Pinpoint the cell where the given text exists, returning its [X, Y] midpoint coordinate. 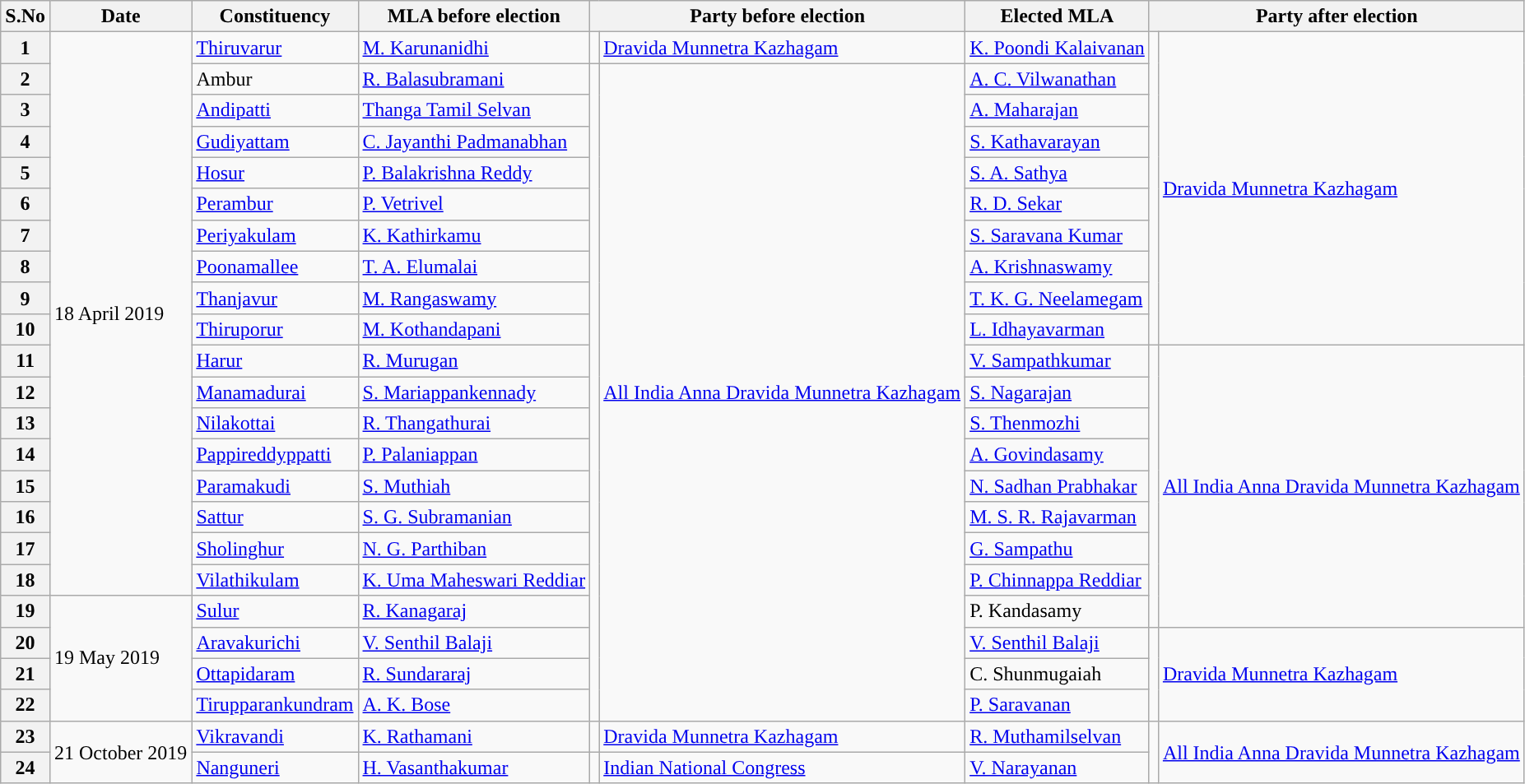
P. Chinnappa Reddiar [1058, 580]
Gudiyattam [275, 141]
G. Sampathu [1058, 549]
Vikravandi [275, 736]
S. Saravana Kumar [1058, 235]
Elected MLA [1058, 16]
21 October 2019 [120, 752]
Thiruvarur [275, 48]
R. Sundararaj [474, 674]
V. Sampathkumar [1058, 360]
18 April 2019 [120, 314]
11 [26, 360]
Date [120, 16]
A. Krishnaswamy [1058, 267]
T. K. G. Neelamegam [1058, 298]
Ambur [275, 79]
Constituency [275, 16]
M. Kothandapani [474, 329]
19 [26, 611]
MLA before election [474, 16]
Party before election [778, 16]
S. Kathavarayan [1058, 141]
S.No [26, 16]
22 [26, 705]
T. A. Elumalai [474, 267]
Hosur [275, 173]
Perambur [275, 204]
4 [26, 141]
18 [26, 580]
20 [26, 643]
R. Murugan [474, 360]
10 [26, 329]
K. Uma Maheswari Reddiar [474, 580]
P. Saravanan [1058, 705]
Sattur [275, 517]
A. Maharajan [1058, 110]
S. Muthiah [474, 486]
S. Thenmozhi [1058, 424]
R. Kanagaraj [474, 611]
P. Balakrishna Reddy [474, 173]
N. Sadhan Prabhakar [1058, 486]
S. A. Sathya [1058, 173]
Ottapidaram [275, 674]
M. Karunanidhi [474, 48]
P. Vetrivel [474, 204]
V. Narayanan [1058, 768]
2 [26, 79]
S. Nagarajan [1058, 392]
Sulur [275, 611]
Aravakurichi [275, 643]
M. S. R. Rajavarman [1058, 517]
Indian National Congress [782, 768]
Sholinghur [275, 549]
7 [26, 235]
6 [26, 204]
N. G. Parthiban [474, 549]
5 [26, 173]
3 [26, 110]
Nanguneri [275, 768]
14 [26, 455]
15 [26, 486]
Thiruporur [275, 329]
19 May 2019 [120, 658]
R. Balasubramani [474, 79]
Paramakudi [275, 486]
A. Govindasamy [1058, 455]
R. Muthamilselvan [1058, 736]
16 [26, 517]
Harur [275, 360]
Poonamallee [275, 267]
8 [26, 267]
Manamadurai [275, 392]
Thanjavur [275, 298]
P. Kandasamy [1058, 611]
1 [26, 48]
C. Shunmugaiah [1058, 674]
A. K. Bose [474, 705]
R. D. Sekar [1058, 204]
9 [26, 298]
24 [26, 768]
Pappireddyppatti [275, 455]
Thanga Tamil Selvan [474, 110]
Tirupparankundram [275, 705]
K. Poondi Kalaivanan [1058, 48]
Vilathikulam [275, 580]
Party after election [1337, 16]
R. Thangathurai [474, 424]
Nilakottai [275, 424]
M. Rangaswamy [474, 298]
21 [26, 674]
17 [26, 549]
Andipatti [275, 110]
12 [26, 392]
K. Rathamani [474, 736]
P. Palaniappan [474, 455]
K. Kathirkamu [474, 235]
Periyakulam [275, 235]
13 [26, 424]
S. G. Subramanian [474, 517]
L. Idhayavarman [1058, 329]
23 [26, 736]
C. Jayanthi Padmanabhan [474, 141]
H. Vasanthakumar [474, 768]
A. C. Vilwanathan [1058, 79]
S. Mariappankennady [474, 392]
